Capture the cell that displays the provided text and extract its (x, y) central coordinate. 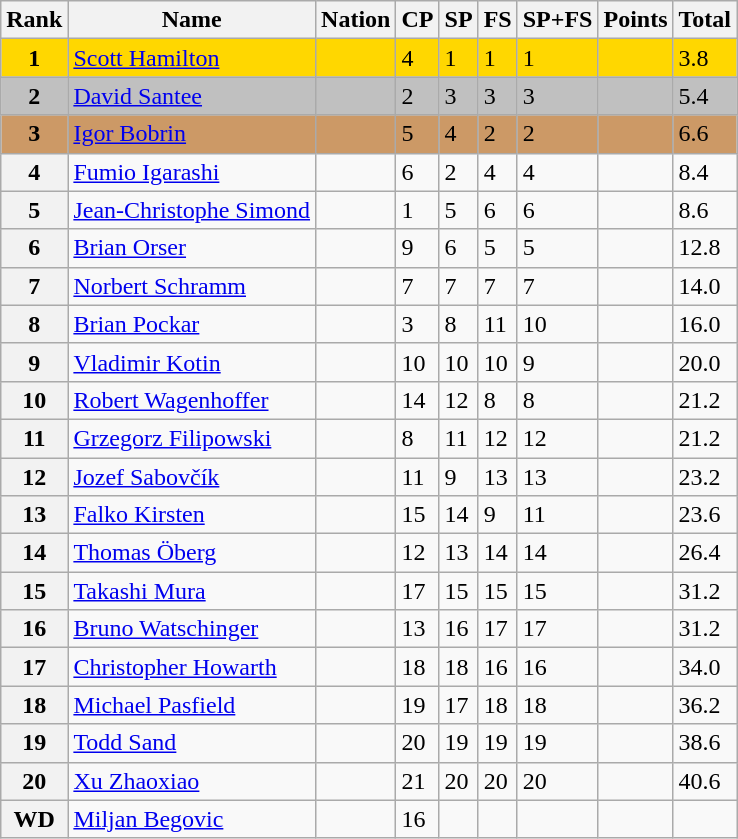
SP+FS (558, 20)
Thomas Öberg (192, 553)
Brian Orser (192, 248)
Brian Pockar (192, 324)
Takashi Mura (192, 591)
3.8 (705, 58)
21 (418, 781)
23.6 (705, 515)
Norbert Schramm (192, 286)
Points (636, 20)
Rank (34, 20)
FS (498, 20)
Falko Kirsten (192, 515)
26.4 (705, 553)
Nation (356, 20)
16.0 (705, 324)
Name (192, 20)
Robert Wagenhoffer (192, 400)
8.6 (705, 210)
Grzegorz Filipowski (192, 438)
Todd Sand (192, 743)
Xu Zhaoxiao (192, 781)
Scott Hamilton (192, 58)
WD (34, 819)
8.4 (705, 172)
Fumio Igarashi (192, 172)
SP (458, 20)
Total (705, 20)
Igor Bobrin (192, 134)
Christopher Howarth (192, 667)
Miljan Begovic (192, 819)
23.2 (705, 477)
Jozef Sabovčík (192, 477)
40.6 (705, 781)
5.4 (705, 96)
Jean-Christophe Simond (192, 210)
34.0 (705, 667)
Bruno Watschinger (192, 629)
14.0 (705, 286)
Michael Pasfield (192, 705)
36.2 (705, 705)
CP (418, 20)
David Santee (192, 96)
Vladimir Kotin (192, 362)
38.6 (705, 743)
12.8 (705, 248)
20.0 (705, 362)
6.6 (705, 134)
